Pinpoint the cell where the given text exists, returning its (x, y) midpoint coordinate. 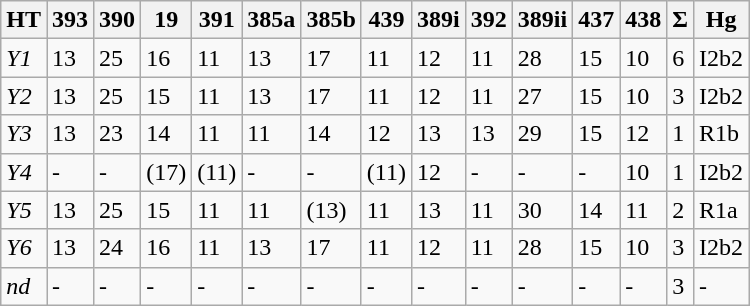
R1a (722, 210)
389i (438, 20)
2 (680, 210)
391 (217, 20)
nd (24, 286)
390 (118, 20)
(13) (331, 210)
389ii (542, 20)
30 (542, 210)
Hg (722, 20)
385a (272, 20)
23 (118, 134)
(17) (166, 172)
Y5 (24, 210)
Y3 (24, 134)
29 (542, 134)
6 (680, 58)
HT (24, 20)
392 (488, 20)
Y2 (24, 96)
393 (70, 20)
439 (386, 20)
24 (118, 248)
385b (331, 20)
Y4 (24, 172)
27 (542, 96)
437 (596, 20)
Y1 (24, 58)
438 (644, 20)
Y6 (24, 248)
19 (166, 20)
Σ (680, 20)
R1b (722, 134)
